Determine the [X, Y] coordinate at the center of the cell enclosing the given text.  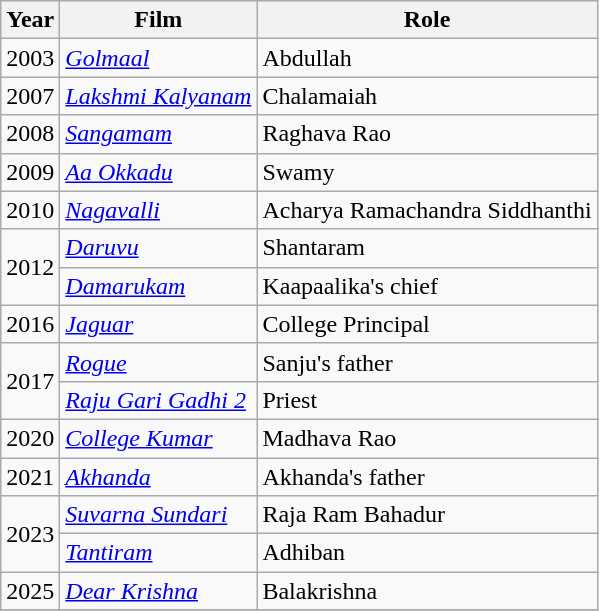
Year [30, 20]
Raghava Rao [427, 134]
Role [427, 20]
2025 [30, 591]
Tantiram [158, 553]
2010 [30, 210]
Madhava Rao [427, 438]
Raja Ram Bahadur [427, 515]
Sangamam [158, 134]
Akhanda's father [427, 477]
Nagavalli [158, 210]
2023 [30, 534]
Golmaal [158, 58]
Rogue [158, 362]
Aa Okkadu [158, 172]
Abdullah [427, 58]
Swamy [427, 172]
2008 [30, 134]
Shantaram [427, 248]
Film [158, 20]
Dear Krishna [158, 591]
2020 [30, 438]
Suvarna Sundari [158, 515]
2021 [30, 477]
2016 [30, 324]
Acharya Ramachandra Siddhanthi [427, 210]
Chalamaiah [427, 96]
2007 [30, 96]
Priest [427, 400]
Damarukam [158, 286]
Lakshmi Kalyanam [158, 96]
Sanju's father [427, 362]
Raju Gari Gadhi 2 [158, 400]
Balakrishna [427, 591]
Jaguar [158, 324]
2009 [30, 172]
2003 [30, 58]
Kaapaalika's chief [427, 286]
2012 [30, 267]
College Kumar [158, 438]
2017 [30, 381]
Akhanda [158, 477]
College Principal [427, 324]
Adhiban [427, 553]
Daruvu [158, 248]
